Find where the given text appears and provide that cell's center as (X, Y) coordinate. 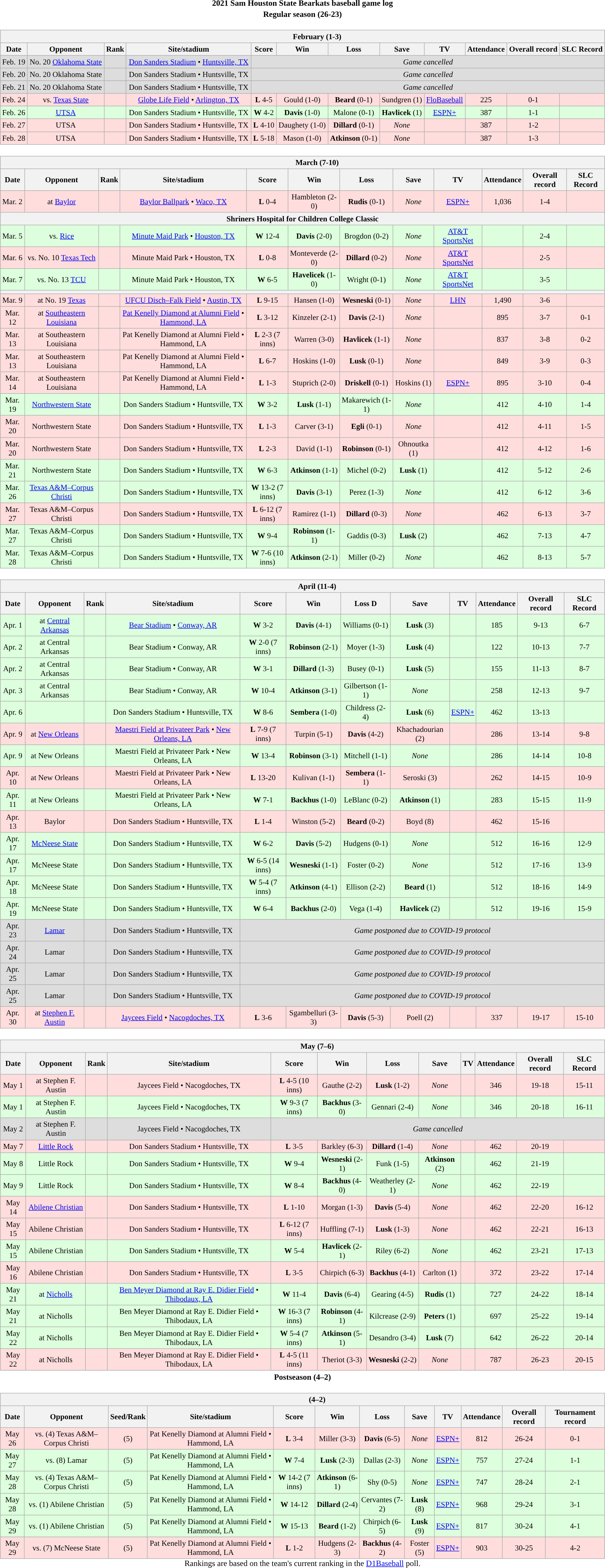
W 13-2 (7 inns) (267, 492)
17-13 (584, 1250)
Funk (1-5) (392, 1163)
Khachadourian (2) (420, 734)
19-18 (540, 1085)
Apr. 10 (13, 777)
6-13 (545, 514)
Mar. 14 (12, 383)
Poell (2) (420, 1018)
W 8-6 (263, 713)
13-9 (585, 865)
Dillard (1-4) (392, 1146)
Atkinson (2-1) (314, 557)
Apr. 23 (13, 931)
Atkinson (4-1) (314, 887)
L 9-15 (267, 300)
Carlton (1) (440, 1273)
15-10 (585, 1018)
Moyer (1-3) (366, 647)
1-3 (533, 138)
Michel (0-2) (367, 470)
22-20 (540, 1207)
Beard (1) (420, 887)
L 1-10 (294, 1207)
David (1-1) (314, 448)
Vega (1-4) (366, 908)
Dillard (0-2) (367, 258)
Monteverde (2-0) (314, 258)
Chirpich (6-5) (382, 1526)
5-12 (545, 470)
812 (482, 1439)
2-5 (545, 258)
Apr. 11 (13, 800)
W 4-2 (264, 113)
Feb. 21 (14, 87)
May 7 (13, 1146)
L 3-6 (263, 1018)
May 8 (13, 1163)
14-14 (541, 756)
22-21 (540, 1229)
Davis (5-2) (314, 843)
Rudis (0-1) (367, 201)
Davis (2-1) (367, 317)
Morgan (1-3) (342, 1207)
Miller (0-2) (367, 557)
16-12 (584, 1207)
4-12 (545, 448)
757 (482, 1460)
Havlicek (1-1) (367, 339)
2-4 (545, 236)
Lusk (0-1) (367, 361)
Carver (3-1) (314, 427)
Kinzeler (2-1) (314, 317)
vs. (7) McNeese State (66, 1547)
Foster (5) (420, 1547)
26-24 (524, 1439)
968 (482, 1504)
L 4-5 (10 inns) (294, 1085)
May 9 (13, 1185)
Backhus (4-2) (382, 1547)
13-13 (541, 713)
4-11 (545, 427)
May 16 (13, 1273)
11-9 (585, 800)
15-16 (541, 821)
Robinson (0-1) (367, 448)
Perez (1-3) (367, 492)
Davis (1-0) (302, 113)
Lusk (3) (420, 625)
13-14 (541, 734)
Davis (6-5) (382, 1439)
LHN (458, 300)
Lusk (1-3) (392, 1229)
Wesneski (0-1) (367, 300)
May 26 (12, 1439)
Davis (4-1) (314, 625)
4-1 (575, 1526)
Apr. 6 (13, 713)
23-21 (540, 1250)
W 6-4 (263, 908)
642 (496, 1338)
L 4-5 (11 inns) (294, 1360)
0-2 (585, 339)
Davis (5-4) (392, 1207)
1-2 (533, 125)
Lusk (7) (440, 1338)
Huffling (7-1) (342, 1229)
29-24 (524, 1504)
L 4-10 (264, 125)
March (7-10) (302, 162)
3-9 (545, 361)
16-13 (584, 1229)
787 (496, 1360)
837 (503, 339)
Lusk (5) (420, 669)
Weatherley (2-1) (392, 1185)
W 3-1 (263, 669)
10-13 (541, 647)
Dallas (2-3) (382, 1460)
Gennari (2-4) (392, 1107)
Dillard (2-4) (337, 1504)
Atkinson (2) (440, 1163)
283 (497, 800)
Ellison (2-2) (366, 887)
Baylor Ballpark • Waco, TX (184, 201)
Barkley (6-3) (342, 1146)
Mar. 26 (12, 492)
April (11-4) (302, 586)
18-14 (584, 1294)
1,490 (503, 300)
Shy (0-5) (382, 1482)
26-22 (540, 1338)
0-4 (585, 383)
Hudgens (2-3) (337, 1547)
3-8 (545, 339)
22-19 (540, 1185)
Mar. 7 (12, 279)
Gould (1-0) (302, 100)
30-24 (524, 1526)
Atkinson (5-1) (342, 1338)
903 (482, 1547)
W 11-4 (294, 1294)
Apr. 24 (13, 952)
Apr. 30 (13, 1018)
Sembera (1-1) (366, 777)
6-7 (585, 625)
20-14 (584, 1338)
Lusk (1-1) (314, 405)
849 (503, 361)
7-13 (545, 535)
Turpin (5-1) (314, 734)
258 (497, 690)
Davis (3-1) (314, 492)
W 2-0 (7 inns) (263, 647)
Mar. 19 (12, 405)
W 12-4 (267, 236)
Theriot (3-3) (342, 1360)
(4–2) (302, 1400)
L 1-4 (263, 821)
Havlicek (1) (402, 113)
FloBaseball (444, 100)
vs. No. 13 TCU (61, 279)
11-13 (541, 669)
Backhus (3-0) (342, 1107)
Davis (2-0) (314, 236)
W 5-4 (294, 1250)
L 13-20 (263, 777)
30-25 (524, 1547)
Davis (5-3) (366, 1018)
Havelicek (1-0) (314, 279)
1,036 (503, 201)
Egli (0-1) (367, 427)
Lusk (8) (420, 1504)
10-8 (585, 756)
L 2-3 (7 inns) (267, 339)
17-14 (584, 1273)
Cervantes (7-2) (382, 1504)
Riley (6-2) (392, 1250)
Rudis (1) (440, 1294)
Kulivan (1-1) (314, 777)
L 5-18 (264, 138)
vs. Texas State (66, 100)
3-5 (545, 279)
Miller (3-3) (337, 1439)
Beard (0-2) (366, 821)
697 (496, 1316)
W 7-4 (294, 1460)
Dillard (0-3) (367, 514)
Malone (0-1) (354, 113)
337 (497, 1018)
at Baylor (61, 201)
4-7 (585, 535)
W 7-1 (263, 800)
6-12 (545, 492)
19-16 (541, 908)
0-3 (585, 361)
L 6-7 (267, 361)
2-1 (575, 1482)
Mar. 6 (12, 258)
1-6 (585, 448)
8-13 (545, 557)
Backhus (4-1) (392, 1273)
Ohnoutka (1) (413, 448)
vs. No. 10 Texas Tech (61, 258)
Lusk (4) (420, 647)
Apr. 3 (13, 690)
Childress (2-4) (366, 713)
Lusk (6) (420, 713)
May 2 (13, 1129)
16-16 (541, 843)
10-9 (585, 777)
Driskell (0-1) (367, 383)
9-13 (541, 625)
Feb. 28 (14, 138)
UFCU Disch–Falk Field • Austin, TX (184, 300)
W 16-3 (7 inns) (294, 1316)
Wesneski (1-1) (314, 865)
727 (496, 1294)
372 (496, 1273)
May 27 (12, 1460)
Mar. 21 (12, 470)
Robinson (2-1) (314, 647)
5-7 (585, 557)
Robinson (3-1) (314, 756)
27-24 (524, 1460)
at No. 19 Texas (61, 300)
15-11 (584, 1085)
L 0-4 (267, 201)
Dillard (1-3) (314, 669)
Gaddis (0-3) (367, 535)
Backhus (1-0) (314, 800)
W 8-4 (294, 1185)
9-8 (585, 734)
225 (486, 100)
Lusk (2-3) (337, 1460)
L 2-3 (267, 448)
17-16 (541, 865)
Wright (0-1) (367, 279)
21-19 (540, 1163)
Apr. 19 (13, 908)
W 6-3 (267, 470)
Apr. 13 (13, 821)
Shriners Hospital for Children College Classic (302, 219)
20-18 (540, 1107)
L 3-12 (267, 317)
3-10 (545, 383)
W 6-5 (267, 279)
Seroski (3) (420, 777)
Davis (4-2) (366, 734)
14-15 (541, 777)
W 6-2 (263, 843)
Atkinson (3-1) (314, 690)
W 7-6 (10 inns) (267, 557)
Mar. 28 (12, 557)
12-13 (541, 690)
LeBlanc (0-2) (366, 800)
Atkinson (1-1) (314, 470)
Mar. 9 (12, 300)
Williams (0-1) (366, 625)
Warren (3-0) (314, 339)
9-7 (585, 690)
817 (482, 1526)
Wesneski (2-2) (392, 1360)
L 3-4 (294, 1439)
L 4-5 (264, 100)
Robinson (4-1) (342, 1316)
Sundgren (1) (402, 100)
Desandro (3-4) (392, 1338)
185 (497, 625)
8-7 (585, 669)
L 0-8 (267, 258)
Backhus (2-0) (314, 908)
Beard (1-2) (337, 1526)
W 14-12 (294, 1504)
Winston (5-2) (314, 821)
vs. Rice (61, 236)
May (7–6) (302, 1046)
155 (497, 669)
vs. (8) Lamar (66, 1460)
Lusk (1) (413, 470)
Mar. 5 (12, 236)
24-22 (540, 1294)
28-24 (524, 1482)
Foster (0-2) (366, 865)
Brogdon (0-2) (367, 236)
Robinson (1-1) (314, 535)
262 (497, 777)
Havlicek (2) (420, 908)
Stuprich (2-0) (314, 383)
Hansen (1-0) (314, 300)
Tournament record (575, 1417)
16-11 (584, 1107)
February (1-3) (302, 36)
Seed/Rank (128, 1417)
Globe Life Field • Arlington, TX (189, 100)
15-15 (541, 800)
W 13-4 (263, 756)
Baylor (55, 821)
Kilcrease (2-9) (392, 1316)
4-2 (575, 1547)
Atkinson (6-1) (337, 1482)
W 10-4 (263, 690)
W 15-13 (294, 1526)
W 14-2 (7 inns) (294, 1482)
Backhus (4-0) (342, 1185)
Feb. 19 (14, 62)
Apr. 1 (13, 625)
Lusk (2) (413, 535)
20-15 (584, 1360)
Hoskins (1-0) (314, 361)
18-16 (541, 887)
Havlicek (2-1) (342, 1250)
Peters (1) (440, 1316)
2-6 (585, 470)
Gearing (4-5) (392, 1294)
Makarewich (1-1) (367, 405)
19-17 (541, 1018)
Gauthe (2-2) (342, 1085)
122 (497, 647)
3-1 (575, 1504)
Gilbertson (1-1) (366, 690)
Atkinson (0-1) (354, 138)
Hambleton (2-0) (314, 201)
Wesneski (2-1) (342, 1163)
Feb. 26 (14, 113)
1-5 (585, 427)
Mason (1-0) (302, 138)
26-23 (540, 1360)
Mitchell (1-1) (366, 756)
Mar. 2 (12, 201)
23-22 (540, 1273)
Hudgens (0-1) (366, 843)
Lusk (9) (420, 1526)
Lusk (1-2) (392, 1085)
14-9 (585, 887)
Sgambelluri (3-3) (314, 1018)
Hoskins (1) (413, 383)
W 9-3 (7 inns) (294, 1107)
Dillard (0-1) (354, 125)
12-9 (585, 843)
Feb. 24 (14, 100)
Davis (6-4) (342, 1294)
Feb. 20 (14, 75)
Loss D (366, 603)
25-22 (540, 1316)
Atkinson (1) (420, 800)
Beard (0-1) (354, 100)
Chirpich (6-3) (342, 1273)
May 14 (13, 1207)
7-7 (585, 647)
20-19 (540, 1146)
Ramirez (1-1) (314, 514)
Mar. 12 (12, 317)
Apr. 18 (13, 887)
747 (482, 1482)
L 7-9 (7 inns) (263, 734)
L 1-2 (294, 1547)
4-10 (545, 405)
Daughety (1-0) (302, 125)
15-9 (585, 908)
Sembera (1-0) (314, 713)
W 6-5 (14 inns) (263, 865)
19-14 (584, 1316)
Boyd (8) (420, 821)
Feb. 27 (14, 125)
Busey (0-1) (366, 669)
